Scan for the cell matching the given text and deliver its (X, Y) coordinate at center. 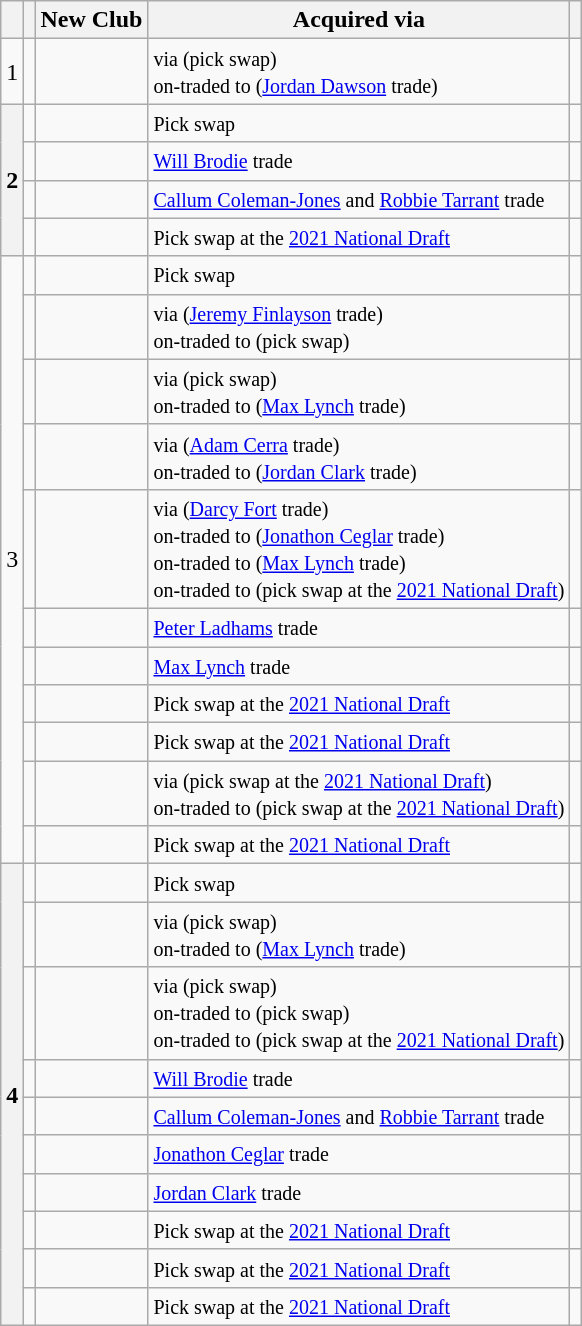
via (pick swap at the 2021 National Draft)on-traded to (pick swap at the 2021 National Draft) (359, 794)
Jordan Clark trade (359, 1192)
4 (12, 1095)
New Club (92, 20)
Jonathon Ceglar trade (359, 1154)
via (Adam Cerra trade)on-traded to (Jordan Clark trade) (359, 456)
via (pick swap)on-traded to (Jordan Dawson trade) (359, 72)
via (pick swap)on-traded to (pick swap)on-traded to (pick swap at the 2021 National Draft) (359, 1013)
1 (12, 72)
Acquired via (359, 20)
2 (12, 180)
Peter Ladhams trade (359, 627)
via (Jeremy Finlayson trade)on-traded to (pick swap) (359, 326)
Max Lynch trade (359, 665)
via (Darcy Fort trade)on-traded to (Jonathon Ceglar trade)on-traded to (Max Lynch trade)on-traded to (pick swap at the 2021 National Draft) (359, 548)
3 (12, 560)
